Find where the given text appears and provide that cell's center as [X, Y] coordinate. 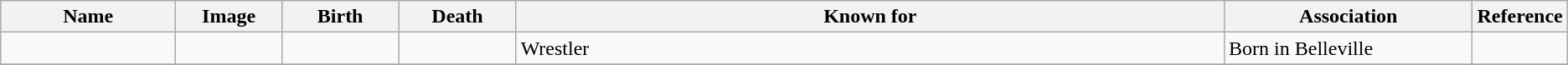
Birth [340, 17]
Reference [1519, 17]
Known for [869, 17]
Death [457, 17]
Association [1349, 17]
Wrestler [869, 48]
Born in Belleville [1349, 48]
Name [89, 17]
Image [230, 17]
